For the text-containing cell, return its midpoint in [x, y] coordinate format. 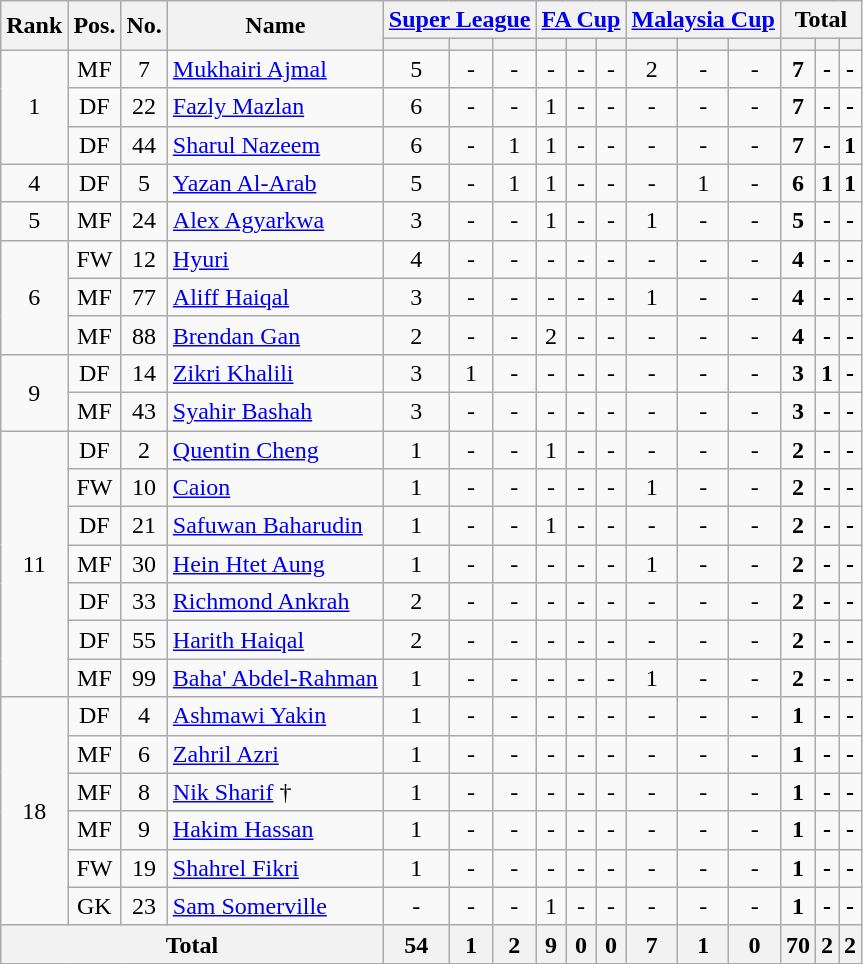
77 [144, 297]
Quentin Cheng [275, 449]
23 [144, 906]
54 [416, 944]
Hakim Hassan [275, 830]
Zahril Azri [275, 754]
Ashmawi Yakin [275, 716]
30 [144, 564]
Zikri Khalili [275, 373]
99 [144, 678]
Harith Haiqal [275, 640]
12 [144, 259]
10 [144, 488]
55 [144, 640]
FA Cup [581, 20]
Brendan Gan [275, 335]
24 [144, 221]
8 [144, 792]
22 [144, 107]
43 [144, 411]
Aliff Haiqal [275, 297]
Rank [34, 26]
33 [144, 602]
Fazly Mazlan [275, 107]
Name [275, 26]
Hyuri [275, 259]
88 [144, 335]
Sam Somerville [275, 906]
Safuwan Baharudin [275, 526]
70 [798, 944]
Alex Agyarkwa [275, 221]
Sharul Nazeem [275, 145]
18 [34, 811]
Caion [275, 488]
Baha' Abdel-Rahman [275, 678]
Mukhairi Ajmal [275, 69]
Nik Sharif † [275, 792]
Malaysia Cup [703, 20]
Syahir Bashah [275, 411]
Richmond Ankrah [275, 602]
11 [34, 563]
19 [144, 868]
44 [144, 145]
21 [144, 526]
Hein Htet Aung [275, 564]
No. [144, 26]
Yazan Al-Arab [275, 183]
14 [144, 373]
GK [94, 906]
Pos. [94, 26]
Shahrel Fikri [275, 868]
Super League [460, 20]
